From the cell containing the given text, extract its center point as (x, y) coordinate. 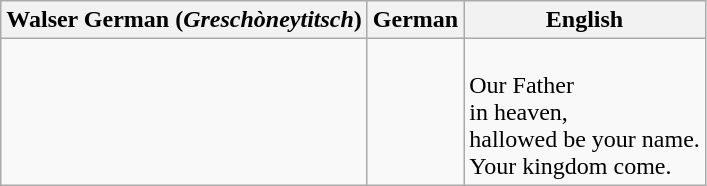
German (415, 20)
Our Father in heaven, hallowed be your name. Your kingdom come. (585, 112)
Walser German (Greschòneytitsch) (184, 20)
English (585, 20)
